Find where the given text appears and provide that cell's center as [x, y] coordinate. 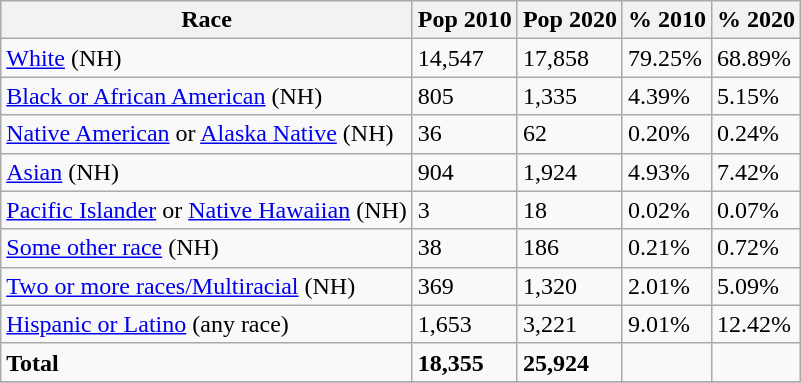
0.24% [756, 134]
4.93% [666, 172]
17,858 [570, 58]
Pop 2020 [570, 20]
0.20% [666, 134]
0.72% [756, 248]
% 2020 [756, 20]
Hispanic or Latino (any race) [207, 324]
79.25% [666, 58]
2.01% [666, 286]
Two or more races/Multiracial (NH) [207, 286]
1,653 [464, 324]
38 [464, 248]
1,924 [570, 172]
62 [570, 134]
36 [464, 134]
186 [570, 248]
68.89% [756, 58]
14,547 [464, 58]
7.42% [756, 172]
Pacific Islander or Native Hawaiian (NH) [207, 210]
369 [464, 286]
% 2010 [666, 20]
Some other race (NH) [207, 248]
Race [207, 20]
Native American or Alaska Native (NH) [207, 134]
18 [570, 210]
0.02% [666, 210]
5.09% [756, 286]
Black or African American (NH) [207, 96]
4.39% [666, 96]
White (NH) [207, 58]
Asian (NH) [207, 172]
3 [464, 210]
12.42% [756, 324]
1,320 [570, 286]
3,221 [570, 324]
0.21% [666, 248]
904 [464, 172]
805 [464, 96]
1,335 [570, 96]
Pop 2010 [464, 20]
9.01% [666, 324]
Total [207, 362]
25,924 [570, 362]
0.07% [756, 210]
5.15% [756, 96]
18,355 [464, 362]
